Determine the (x, y) coordinate at the center of the cell enclosing the given text.  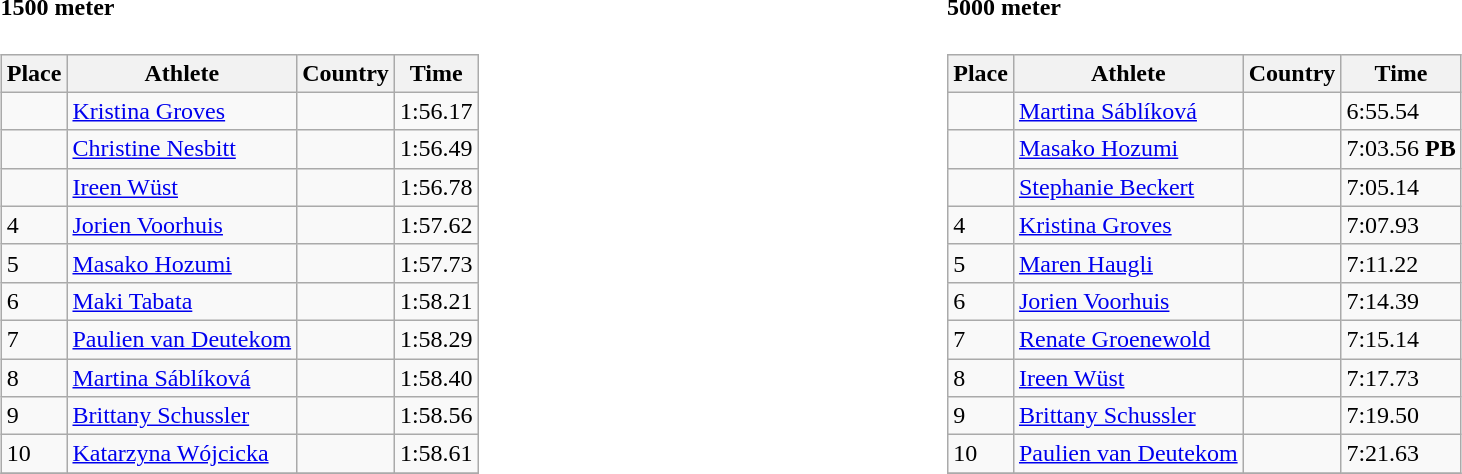
Maren Haugli (1128, 263)
1:58.61 (436, 454)
7:11.22 (1401, 263)
1:58.56 (436, 416)
7:21.63 (1401, 454)
Stephanie Beckert (1128, 187)
1:56.78 (436, 187)
7:17.73 (1401, 378)
1:56.17 (436, 111)
1:56.49 (436, 149)
6:55.54 (1401, 111)
Renate Groenewold (1128, 339)
Christine Nesbitt (182, 149)
1:58.29 (436, 339)
1:57.62 (436, 225)
7:05.14 (1401, 187)
1:58.21 (436, 301)
1:58.40 (436, 378)
7:07.93 (1401, 225)
7:15.14 (1401, 339)
Maki Tabata (182, 301)
7:14.39 (1401, 301)
Katarzyna Wójcicka (182, 454)
7:19.50 (1401, 416)
7:03.56 PB (1401, 149)
1:57.73 (436, 263)
